Extract the [X, Y] coordinate from the center of the cell holding the provided text.  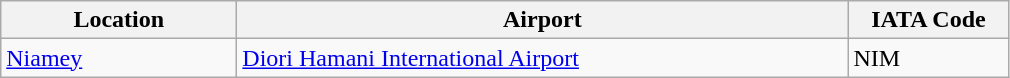
NIM [928, 58]
Niamey [119, 58]
Airport [542, 20]
Location [119, 20]
Diori Hamani International Airport [542, 58]
IATA Code [928, 20]
